Capture the cell that displays the provided text and extract its [x, y] central coordinate. 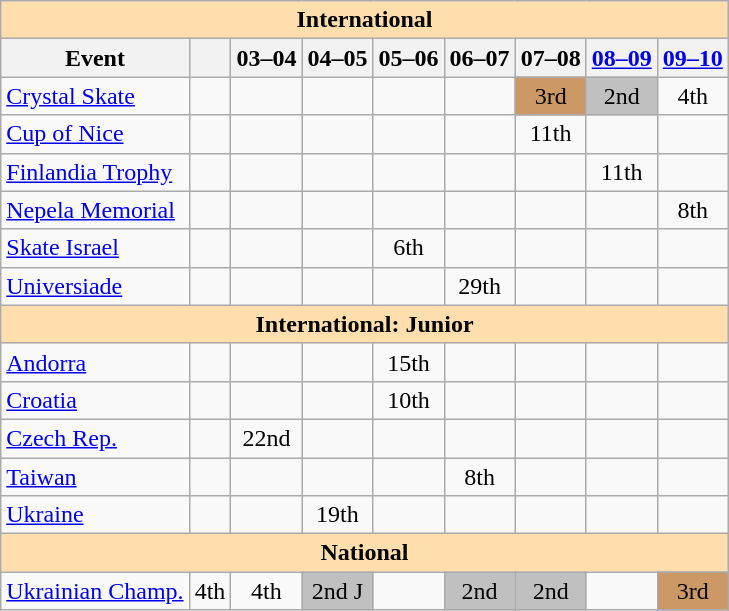
Skate Israel [95, 248]
03–04 [266, 58]
Nepela Memorial [95, 210]
05–06 [408, 58]
National [365, 553]
Ukrainian Champ. [95, 591]
22nd [266, 438]
Universiade [95, 286]
Andorra [95, 362]
29th [480, 286]
09–10 [692, 58]
19th [338, 515]
6th [408, 248]
15th [408, 362]
Croatia [95, 400]
International [365, 20]
04–05 [338, 58]
2nd J [338, 591]
International: Junior [365, 324]
Taiwan [95, 477]
Czech Rep. [95, 438]
Event [95, 58]
Cup of Nice [95, 134]
10th [408, 400]
Finlandia Trophy [95, 172]
08–09 [622, 58]
Ukraine [95, 515]
Crystal Skate [95, 96]
07–08 [550, 58]
06–07 [480, 58]
